Capture the cell that displays the provided text and extract its (x, y) central coordinate. 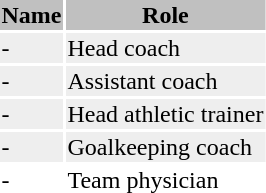
Head athletic trainer (166, 114)
Goalkeeping coach (166, 147)
Name (32, 15)
Head coach (166, 48)
Role (166, 15)
Assistant coach (166, 81)
